Detect which cell encompasses the target text, then output its (X, Y) center coordinate. 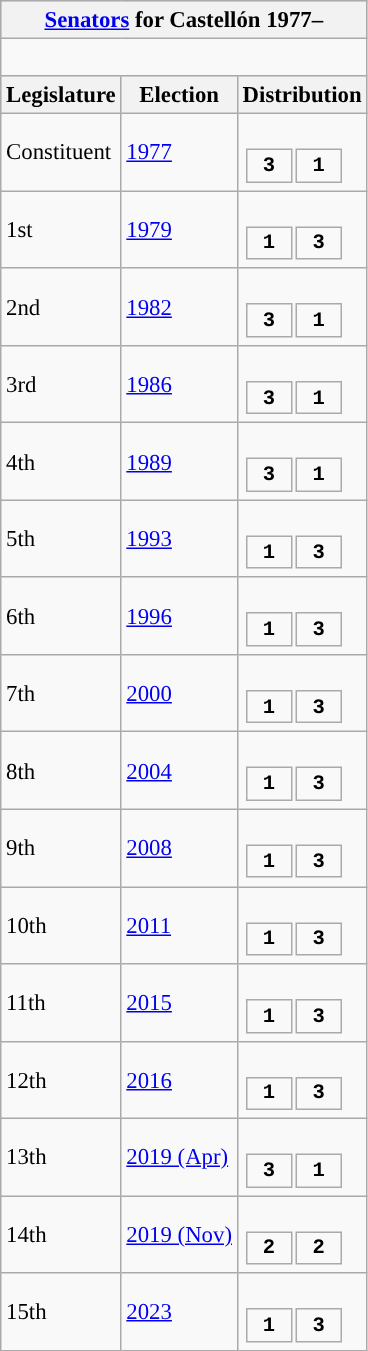
1986 (179, 384)
Distribution (302, 95)
2015 (179, 1002)
10th (61, 926)
Legislature (61, 95)
9th (61, 848)
2023 (179, 1312)
1989 (179, 462)
14th (61, 1234)
1993 (179, 538)
2016 (179, 1080)
8th (61, 770)
15th (61, 1312)
2 2 (302, 1234)
Senators for Castellón 1977– (184, 20)
2000 (179, 694)
4th (61, 462)
2019 (Nov) (179, 1234)
2004 (179, 770)
1996 (179, 616)
13th (61, 1158)
11th (61, 1002)
3rd (61, 384)
6th (61, 616)
Constituent (61, 152)
12th (61, 1080)
2nd (61, 306)
1979 (179, 230)
5th (61, 538)
2011 (179, 926)
1st (61, 230)
1977 (179, 152)
7th (61, 694)
2008 (179, 848)
2019 (Apr) (179, 1158)
Election (179, 95)
1982 (179, 306)
